Scan for the cell matching the given text and deliver its [X, Y] coordinate at center. 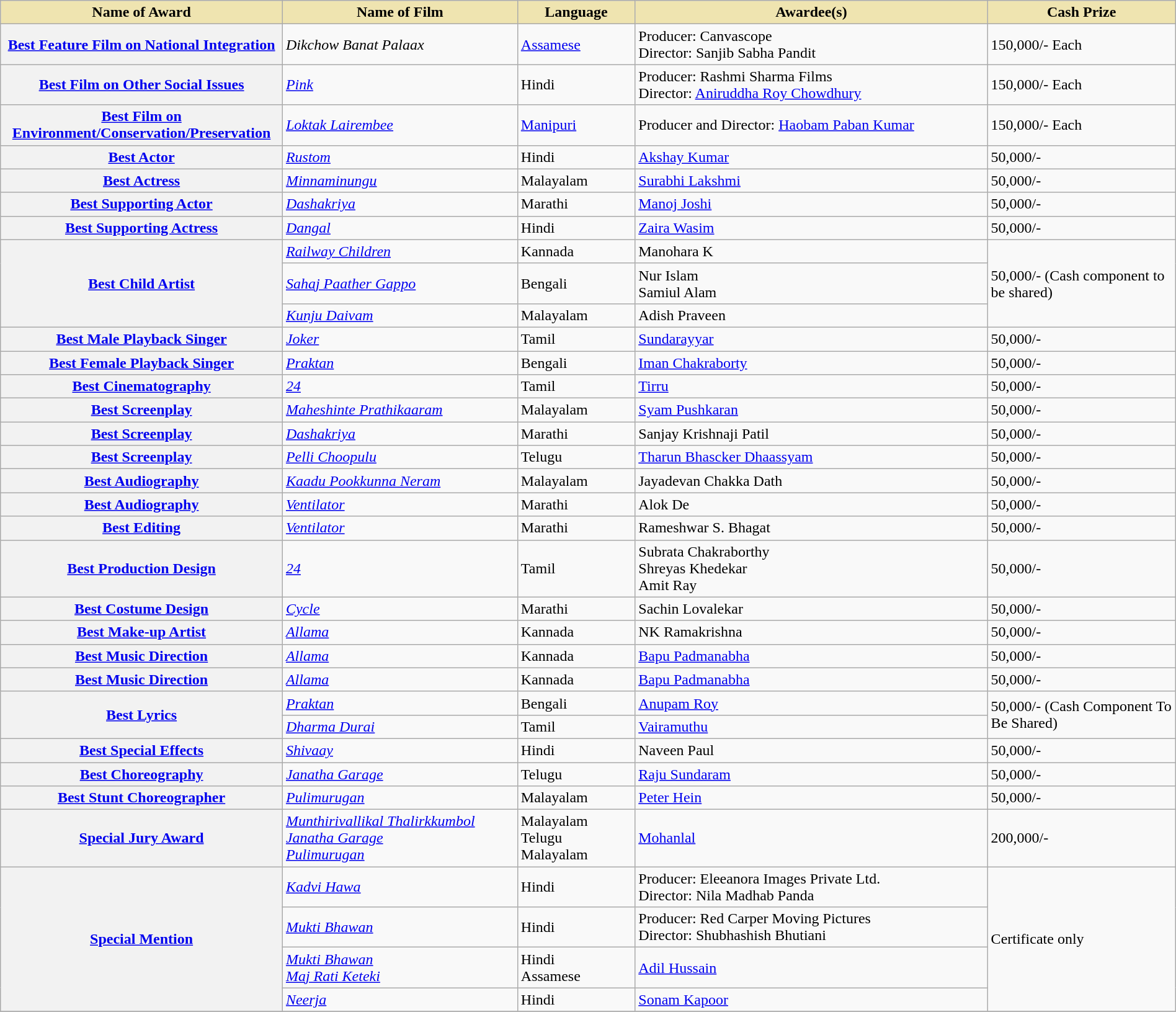
Pelli Choopulu [399, 457]
Peter Hein [811, 798]
Dharma Durai [399, 727]
Anupam Roy [811, 703]
Certificate only [1082, 939]
Best Make-up Artist [141, 632]
Dangal [399, 228]
Best Editing [141, 528]
Producer and Director: Haobam Paban Kumar [811, 125]
Mohanlal [811, 838]
Name of Award [141, 12]
Manohara K [811, 251]
Best Male Playback Singer [141, 339]
Best Cinematography [141, 387]
Best Actress [141, 181]
Adil Hussain [811, 968]
Awardee(s) [811, 12]
Mukti Bhawan [399, 927]
Pulimurugan [399, 798]
Best Production Design [141, 568]
Producer: Rashmi Sharma FilmsDirector: Aniruddha Roy Chowdhury [811, 84]
Subrata Chakraborthy Shreyas Khedekar Amit Ray [811, 568]
Best Feature Film on National Integration [141, 45]
Iman Chakraborty [811, 363]
Pink [399, 84]
Raju Sundaram [811, 774]
Hindi Assamese [576, 968]
Best Female Playback Singer [141, 363]
Producer: Red Carper Moving PicturesDirector: Shubhashish Bhutiani [811, 927]
50,000/- (Cash Component To Be Shared) [1082, 715]
Name of Film [399, 12]
50,000/- (Cash component to be shared) [1082, 283]
Shivaay [399, 750]
Syam Pushkaran [811, 410]
Munthirivallikal Thalirkkumbol Janatha Garage Pulimurugan [399, 838]
NK Ramakrishna [811, 632]
Best Special Effects [141, 750]
Cash Prize [1082, 12]
Assamese [576, 45]
Adish Praveen [811, 315]
Jayadevan Chakka Dath [811, 481]
Rustom [399, 157]
Nur IslamSamiul Alam [811, 283]
Rameshwar S. Bhagat [811, 528]
Best Child Artist [141, 283]
Tharun Bhascker Dhaassyam [811, 457]
Best Costume Design [141, 609]
Best Stunt Choreographer [141, 798]
Surabhi Lakshmi [811, 181]
MalayalamTeluguMalayalam [576, 838]
Language [576, 12]
Tirru [811, 387]
Special Jury Award [141, 838]
Best Film on Environment/Conservation/Preservation [141, 125]
Best Film on Other Social Issues [141, 84]
Sundarayyar [811, 339]
Best Choreography [141, 774]
Loktak Lairembee [399, 125]
Akshay Kumar [811, 157]
Alok De [811, 504]
Producer: CanvascopeDirector: Sanjib Sabha Pandit [811, 45]
Vairamuthu [811, 727]
Manipuri [576, 125]
Joker [399, 339]
Manoj Joshi [811, 204]
Maheshinte Prathikaaram [399, 410]
Kunju Daivam [399, 315]
200,000/- [1082, 838]
Kaadu Pookkunna Neram [399, 481]
Sahaj Paather Gappo [399, 283]
Best Supporting Actor [141, 204]
Sanjay Krishnaji Patil [811, 434]
Sonam Kapoor [811, 1000]
Special Mention [141, 939]
Neerja [399, 1000]
Cycle [399, 609]
Producer: Eleeanora Images Private Ltd.Director: Nila Madhab Panda [811, 887]
Zaira Wasim [811, 228]
Dikchow Banat Palaax [399, 45]
Best Lyrics [141, 715]
Kadvi Hawa [399, 887]
Sachin Lovalekar [811, 609]
Janatha Garage [399, 774]
Minnaminungu [399, 181]
Mukti Bhawan Maj Rati Keteki [399, 968]
Best Actor [141, 157]
Best Supporting Actress [141, 228]
Railway Children [399, 251]
Naveen Paul [811, 750]
